Extract the [x, y] coordinate from the center of the cell holding the provided text.  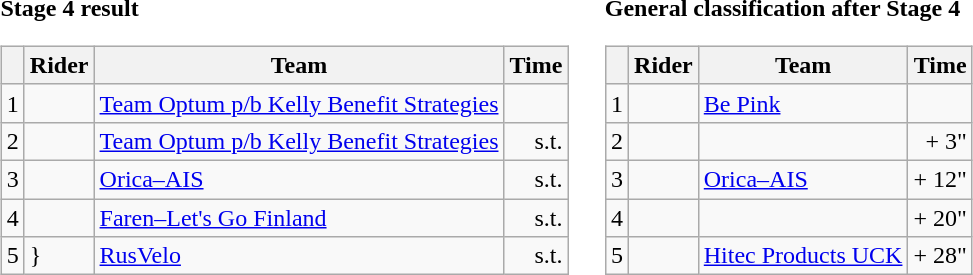
Hitec Products UCK [803, 256]
+ 20" [940, 217]
Faren–Let's Go Finland [299, 217]
Be Pink [803, 103]
+ 12" [940, 179]
+ 28" [940, 256]
+ 3" [940, 141]
} [59, 256]
RusVelo [299, 256]
